Extract the [X, Y] coordinate from the center of the cell holding the provided text.  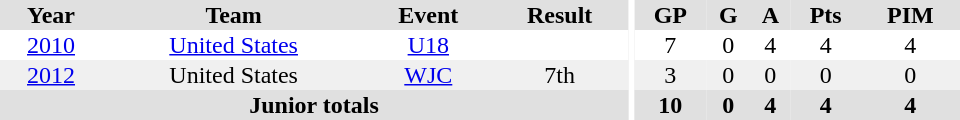
2012 [51, 75]
Team [234, 15]
10 [670, 105]
3 [670, 75]
7 [670, 45]
GP [670, 15]
U18 [428, 45]
A [770, 15]
Pts [826, 15]
Year [51, 15]
2010 [51, 45]
Result [560, 15]
PIM [910, 15]
G [728, 15]
7th [560, 75]
Event [428, 15]
WJC [428, 75]
Junior totals [314, 105]
